Output the (x, y) coordinate of the center of the cell containing the given text.  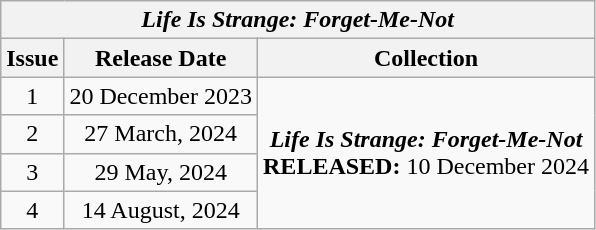
Life Is Strange: Forget-Me-NotRELEASED: 10 December 2024 (426, 153)
1 (32, 96)
Life Is Strange: Forget-Me-Not (298, 20)
29 May, 2024 (161, 172)
Release Date (161, 58)
Issue (32, 58)
2 (32, 134)
4 (32, 210)
Collection (426, 58)
27 March, 2024 (161, 134)
14 August, 2024 (161, 210)
20 December 2023 (161, 96)
3 (32, 172)
